From the cell containing the given text, extract its center point as (X, Y) coordinate. 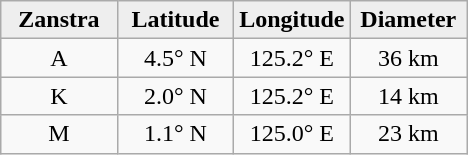
Zanstra (59, 20)
23 km (408, 134)
2.0° N (175, 96)
4.5° N (175, 58)
Longitude (292, 20)
125.0° E (292, 134)
Latitude (175, 20)
M (59, 134)
K (59, 96)
14 km (408, 96)
36 km (408, 58)
Diameter (408, 20)
A (59, 58)
1.1° N (175, 134)
